Scan for the cell matching the given text and deliver its [X, Y] coordinate at center. 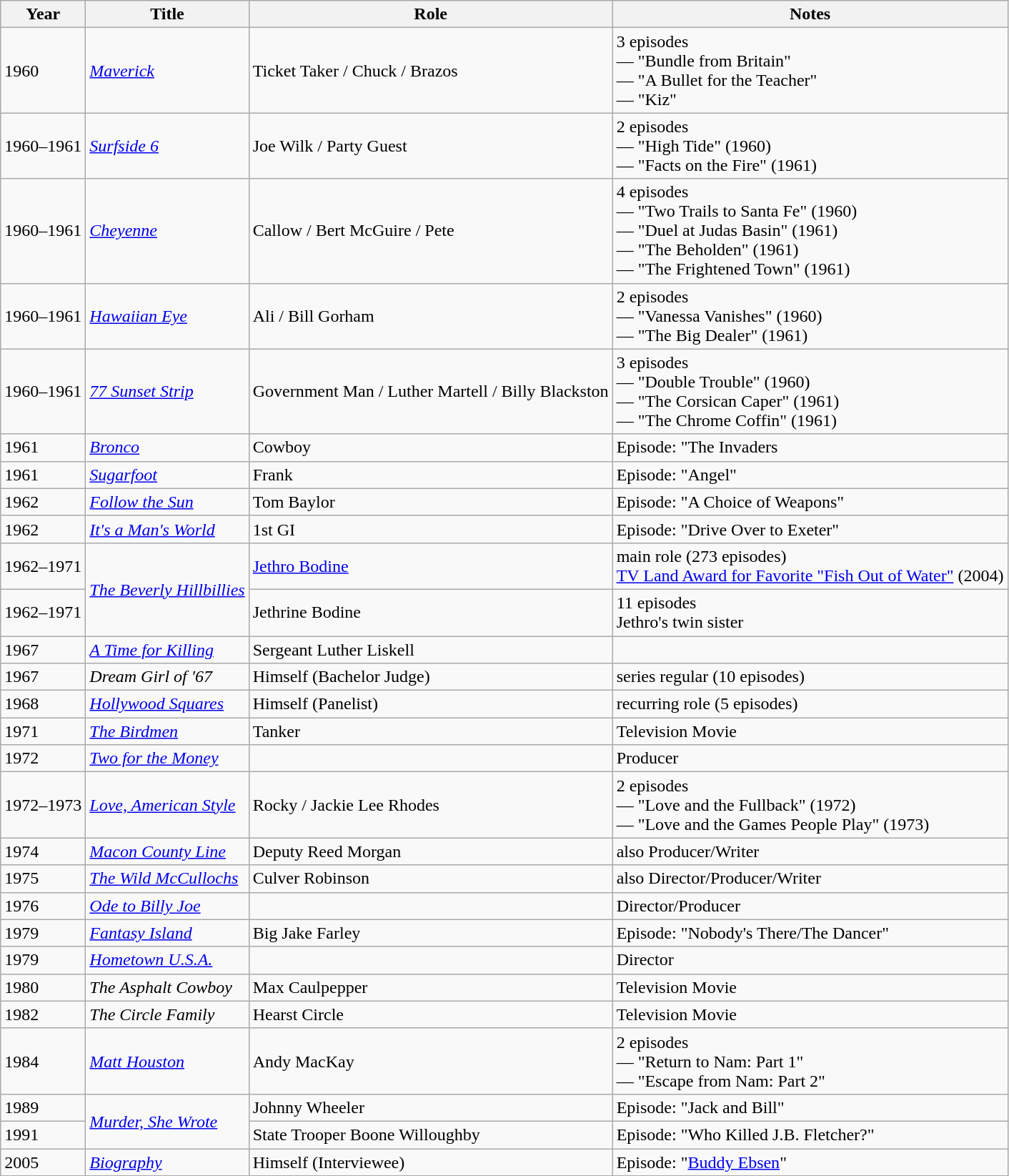
Follow the Sun [167, 502]
11 episodes Jethro's twin sister [810, 612]
1989 [43, 1107]
Matt Houston [167, 1061]
A Time for Killing [167, 650]
Sergeant Luther Liskell [430, 650]
The Circle Family [167, 1014]
3 episodes— "Double Trouble" (1960)— "The Corsican Caper" (1961)— "The Chrome Coffin" (1961) [810, 392]
also Producer/Writer [810, 851]
1976 [43, 906]
2 episodes— "High Tide" (1960)— "Facts on the Fire" (1961) [810, 146]
1960 [43, 70]
Government Man / Luther Martell / Billy Blackston [430, 392]
Rocky / Jackie Lee Rhodes [430, 805]
Joe Wilk / Party Guest [430, 146]
Big Jake Farley [430, 933]
2 episodes— "Love and the Fullback" (1972)— "Love and the Games People Play" (1973) [810, 805]
3 episodes— "Bundle from Britain"— "A Bullet for the Teacher"— "Kiz" [810, 70]
Episode: "Nobody's There/The Dancer" [810, 933]
recurring role (5 episodes) [810, 704]
Johnny Wheeler [430, 1107]
Two for the Money [167, 759]
Hearst Circle [430, 1014]
Max Caulpepper [430, 987]
Notes [810, 14]
1975 [43, 879]
1971 [43, 731]
Himself (Panelist) [430, 704]
Director [810, 960]
Ode to Billy Joe [167, 906]
Hometown U.S.A. [167, 960]
Sugarfoot [167, 475]
Bronco [167, 448]
Episode: "A Choice of Weapons" [810, 502]
Cheyenne [167, 231]
State Trooper Boone Willoughby [430, 1135]
Himself (Bachelor Judge) [430, 677]
Role [430, 14]
Episode: "Buddy Ebsen" [810, 1162]
1984 [43, 1061]
Episode: "Jack and Bill" [810, 1107]
Year [43, 14]
main role (273 episodes)TV Land Award for Favorite "Fish Out of Water" (2004) [810, 566]
Murder, She Wrote [167, 1121]
Ali / Bill Gorham [430, 316]
Episode: "Drive Over to Exeter" [810, 529]
1968 [43, 704]
also Director/Producer/Writer [810, 879]
1972 [43, 759]
Fantasy Island [167, 933]
1st GI [430, 529]
Culver Robinson [430, 879]
Love, American Style [167, 805]
Episode: "Who Killed J.B. Fletcher?" [810, 1135]
The Wild McCullochs [167, 879]
Himself (Interviewee) [430, 1162]
Macon County Line [167, 851]
The Birdmen [167, 731]
1980 [43, 987]
Biography [167, 1162]
Hollywood Squares [167, 704]
2 episodes— "Return to Nam: Part 1"— "Escape from Nam: Part 2" [810, 1061]
Jethro Bodine [430, 566]
Producer [810, 759]
Frank [430, 475]
Title [167, 14]
1991 [43, 1135]
The Asphalt Cowboy [167, 987]
Maverick [167, 70]
Surfside 6 [167, 146]
2005 [43, 1162]
Director/Producer [810, 906]
Dream Girl of '67 [167, 677]
Jethrine Bodine [430, 612]
2 episodes— "Vanessa Vanishes" (1960)— "The Big Dealer" (1961) [810, 316]
Tom Baylor [430, 502]
77 Sunset Strip [167, 392]
1982 [43, 1014]
Andy MacKay [430, 1061]
Episode: "Angel" [810, 475]
Hawaiian Eye [167, 316]
Callow / Bert McGuire / Pete [430, 231]
It's a Man's World [167, 529]
Episode: "The Invaders [810, 448]
Tanker [430, 731]
Deputy Reed Morgan [430, 851]
The Beverly Hillbillies [167, 589]
series regular (10 episodes) [810, 677]
1974 [43, 851]
Cowboy [430, 448]
Ticket Taker / Chuck / Brazos [430, 70]
4 episodes— "Two Trails to Santa Fe" (1960)— "Duel at Judas Basin" (1961)— "The Beholden" (1961)— "The Frightened Town" (1961) [810, 231]
1972–1973 [43, 805]
